Locate the cell with the specified text and output its (X, Y) center coordinate. 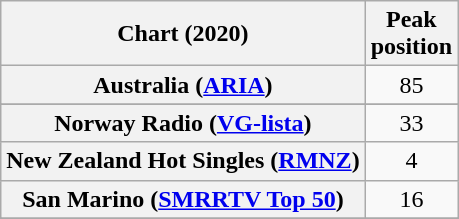
Peakposition (411, 34)
33 (411, 123)
New Zealand Hot Singles (RMNZ) (183, 161)
4 (411, 161)
Norway Radio (VG-lista) (183, 123)
Chart (2020) (183, 34)
San Marino (SMRRTV Top 50) (183, 199)
16 (411, 199)
85 (411, 85)
Australia (ARIA) (183, 85)
